Determine the [x, y] coordinate at the center of the cell enclosing the given text.  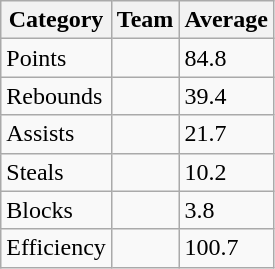
Rebounds [56, 96]
Steals [56, 172]
Team [145, 20]
Blocks [56, 210]
10.2 [226, 172]
Average [226, 20]
Points [56, 58]
21.7 [226, 134]
84.8 [226, 58]
Category [56, 20]
100.7 [226, 248]
3.8 [226, 210]
39.4 [226, 96]
Efficiency [56, 248]
Assists [56, 134]
